From the cell containing the given text, extract its center point as (x, y) coordinate. 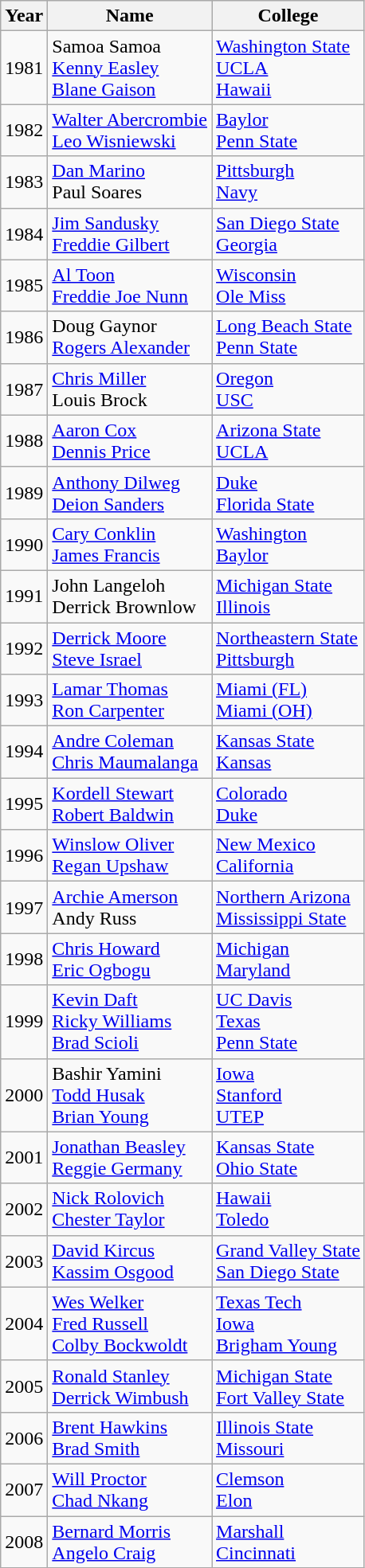
MichiganMaryland (288, 959)
Al ToonFreddie Joe Nunn (130, 285)
Brent HawkinsBrad Smith (130, 1438)
Washington StateUCLAHawaii (288, 68)
Name (130, 16)
2004 (24, 1324)
Northeastern StatePittsburgh (288, 648)
Aaron CoxDennis Price (130, 441)
1997 (24, 908)
1986 (24, 338)
1998 (24, 959)
Cary ConklinJames Francis (130, 545)
WisconsinOle Miss (288, 285)
Northern ArizonaMississippi State (288, 908)
Andre ColemanChris Maumalanga (130, 752)
1981 (24, 68)
1987 (24, 389)
Nick RolovichChester Taylor (130, 1209)
Texas TechIowaBrigham Young (288, 1324)
Kansas StateKansas (288, 752)
David KircusKassim Osgood (130, 1261)
Walter AbercrombieLeo Wisniewski (130, 131)
2003 (24, 1261)
Arizona StateUCLA (288, 441)
Anthony DilwegDeion Sanders (130, 492)
Chris HowardEric Ogbogu (130, 959)
2005 (24, 1386)
1983 (24, 182)
Will ProctorChad Nkang (130, 1489)
2008 (24, 1542)
2006 (24, 1438)
2007 (24, 1489)
Bashir YaminiTodd HusakBrian Young (130, 1095)
Long Beach StatePenn State (288, 338)
2000 (24, 1095)
Illinois StateMissouri (288, 1438)
Wes WelkerFred RussellColby Bockwoldt (130, 1324)
PittsburghNavy (288, 182)
Kevin DaftRicky WilliamsBrad Scioli (130, 1022)
DukeFlorida State (288, 492)
Winslow OliverRegan Upshaw (130, 855)
2002 (24, 1209)
UC DavisTexasPenn State (288, 1022)
Doug GaynorRogers Alexander (130, 338)
New MexicoCalifornia (288, 855)
ClemsonElon (288, 1489)
Miami (FL)Miami (OH) (288, 701)
BaylorPenn State (288, 131)
IowaStanfordUTEP (288, 1095)
1991 (24, 596)
MarshallCincinnati (288, 1542)
2001 (24, 1158)
Chris MillerLouis Brock (130, 389)
Kansas StateOhio State (288, 1158)
WashingtonBaylor (288, 545)
Lamar ThomasRon Carpenter (130, 701)
John LangelohDerrick Brownlow (130, 596)
1988 (24, 441)
1994 (24, 752)
Samoa SamoaKenny EasleyBlane Gaison (130, 68)
College (288, 16)
Derrick MooreSteve Israel (130, 648)
1996 (24, 855)
1992 (24, 648)
San Diego StateGeorgia (288, 234)
Archie AmersonAndy Russ (130, 908)
Grand Valley StateSan Diego State (288, 1261)
Michigan StateIllinois (288, 596)
Year (24, 16)
Jonathan BeasleyReggie Germany (130, 1158)
1990 (24, 545)
1985 (24, 285)
1982 (24, 131)
Michigan StateFort Valley State (288, 1386)
ColoradoDuke (288, 804)
Dan MarinoPaul Soares (130, 182)
HawaiiToledo (288, 1209)
Ronald StanleyDerrick Wimbush (130, 1386)
1999 (24, 1022)
Kordell StewartRobert Baldwin (130, 804)
OregonUSC (288, 389)
1984 (24, 234)
Jim SanduskyFreddie Gilbert (130, 234)
1993 (24, 701)
Bernard MorrisAngelo Craig (130, 1542)
1989 (24, 492)
1995 (24, 804)
